Capture the cell that displays the provided text and extract its [x, y] central coordinate. 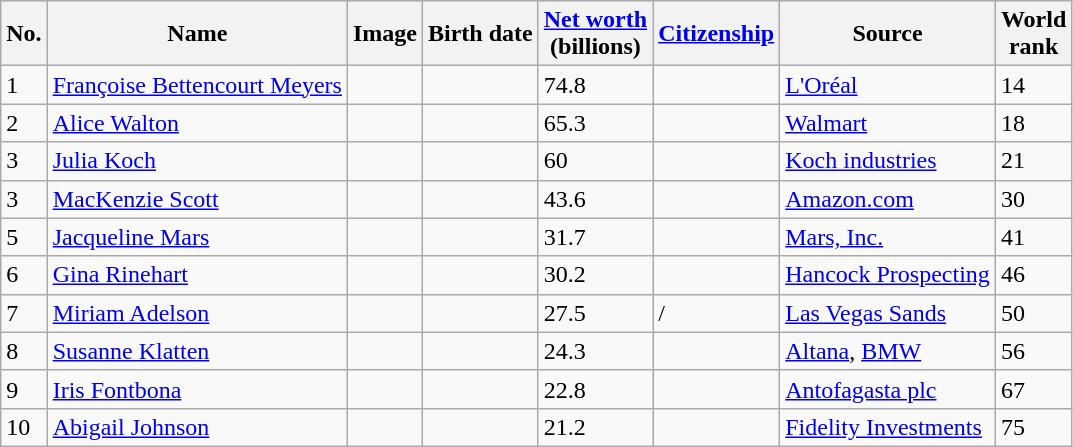
Mars, Inc. [888, 237]
Alice Walton [197, 123]
Fidelity Investments [888, 427]
75 [1033, 427]
30 [1033, 199]
60 [595, 161]
14 [1033, 85]
21 [1033, 161]
No. [24, 34]
5 [24, 237]
Abigail Johnson [197, 427]
22.8 [595, 389]
6 [24, 275]
50 [1033, 313]
67 [1033, 389]
56 [1033, 351]
Jacqueline Mars [197, 237]
Walmart [888, 123]
43.6 [595, 199]
46 [1033, 275]
Name [197, 34]
Françoise Bettencourt Meyers [197, 85]
65.3 [595, 123]
Image [384, 34]
2 [24, 123]
31.7 [595, 237]
Net worth (billions) [595, 34]
Miriam Adelson [197, 313]
21.2 [595, 427]
Susanne Klatten [197, 351]
18 [1033, 123]
Las Vegas Sands [888, 313]
1 [24, 85]
Birth date [481, 34]
41 [1033, 237]
MacKenzie Scott [197, 199]
Altana, BMW [888, 351]
24.3 [595, 351]
L'Oréal [888, 85]
Iris Fontbona [197, 389]
10 [24, 427]
Hancock Prospecting [888, 275]
7 [24, 313]
Source [888, 34]
Gina Rinehart [197, 275]
Antofagasta plc [888, 389]
30.2 [595, 275]
74.8 [595, 85]
Julia Koch [197, 161]
Worldrank [1033, 34]
9 [24, 389]
27.5 [595, 313]
8 [24, 351]
/ [716, 313]
Amazon.com [888, 199]
Citizenship [716, 34]
Koch industries [888, 161]
